Pinpoint the cell where the given text exists, returning its [X, Y] midpoint coordinate. 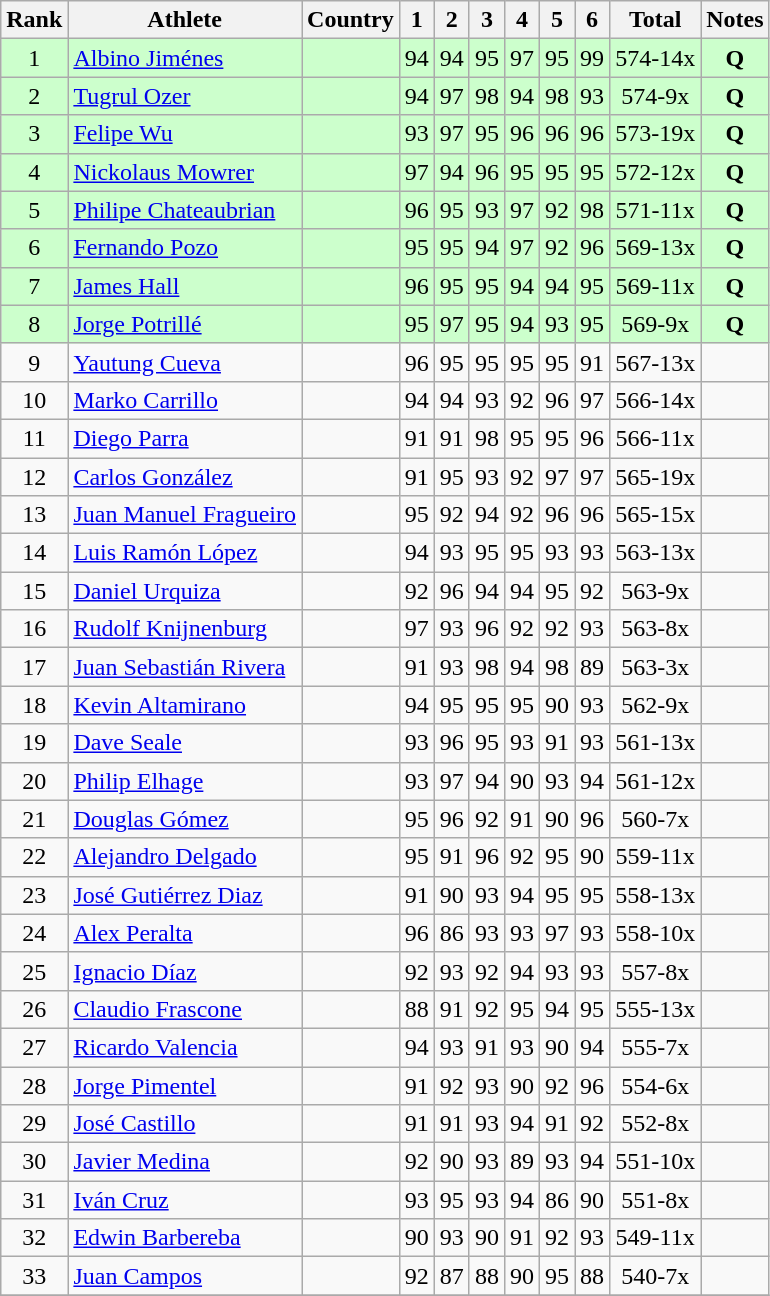
Ignacio Díaz [185, 971]
563-9x [656, 591]
Jorge Potrillé [185, 324]
565-19x [656, 477]
Edwin Barbereba [185, 1238]
19 [34, 743]
Yautung Cueva [185, 362]
569-13x [656, 248]
Tugrul Ozer [185, 96]
567-13x [656, 362]
573-19x [656, 134]
22 [34, 857]
566-11x [656, 438]
Alejandro Delgado [185, 857]
Ricardo Valencia [185, 1047]
87 [452, 1276]
13 [34, 515]
8 [34, 324]
14 [34, 553]
558-13x [656, 895]
Marko Carrillo [185, 400]
27 [34, 1047]
24 [34, 933]
562-9x [656, 705]
551-10x [656, 1162]
21 [34, 819]
Rank [34, 20]
Juan Campos [185, 1276]
Dave Seale [185, 743]
Iván Cruz [185, 1200]
571-11x [656, 210]
José Castillo [185, 1124]
569-11x [656, 286]
James Hall [185, 286]
Kevin Altamirano [185, 705]
565-15x [656, 515]
558-10x [656, 933]
561-12x [656, 781]
Fernando Pozo [185, 248]
566-14x [656, 400]
Juan Sebastián Rivera [185, 667]
Daniel Urquiza [185, 591]
Felipe Wu [185, 134]
Rudolf Knijnenburg [185, 629]
15 [34, 591]
572-12x [656, 172]
Jorge Pimentel [185, 1085]
Philipe Chateaubrian [185, 210]
99 [592, 58]
Luis Ramón López [185, 553]
560-7x [656, 819]
9 [34, 362]
Philip Elhage [185, 781]
555-7x [656, 1047]
7 [34, 286]
549-11x [656, 1238]
Javier Medina [185, 1162]
28 [34, 1085]
563-8x [656, 629]
25 [34, 971]
563-13x [656, 553]
Country [351, 20]
574-14x [656, 58]
Athlete [185, 20]
12 [34, 477]
16 [34, 629]
Juan Manuel Fragueiro [185, 515]
18 [34, 705]
574-9x [656, 96]
555-13x [656, 1009]
20 [34, 781]
32 [34, 1238]
557-8x [656, 971]
33 [34, 1276]
551-8x [656, 1200]
Carlos González [185, 477]
29 [34, 1124]
Claudio Frascone [185, 1009]
31 [34, 1200]
540-7x [656, 1276]
11 [34, 438]
Notes [735, 20]
30 [34, 1162]
561-13x [656, 743]
José Gutiérrez Diaz [185, 895]
Alex Peralta [185, 933]
Nickolaus Mowrer [185, 172]
Total [656, 20]
552-8x [656, 1124]
563-3x [656, 667]
Albino Jiménes [185, 58]
554-6x [656, 1085]
26 [34, 1009]
17 [34, 667]
559-11x [656, 857]
569-9x [656, 324]
Diego Parra [185, 438]
23 [34, 895]
Douglas Gómez [185, 819]
10 [34, 400]
